Detect which cell encompasses the target text, then output its (X, Y) center coordinate. 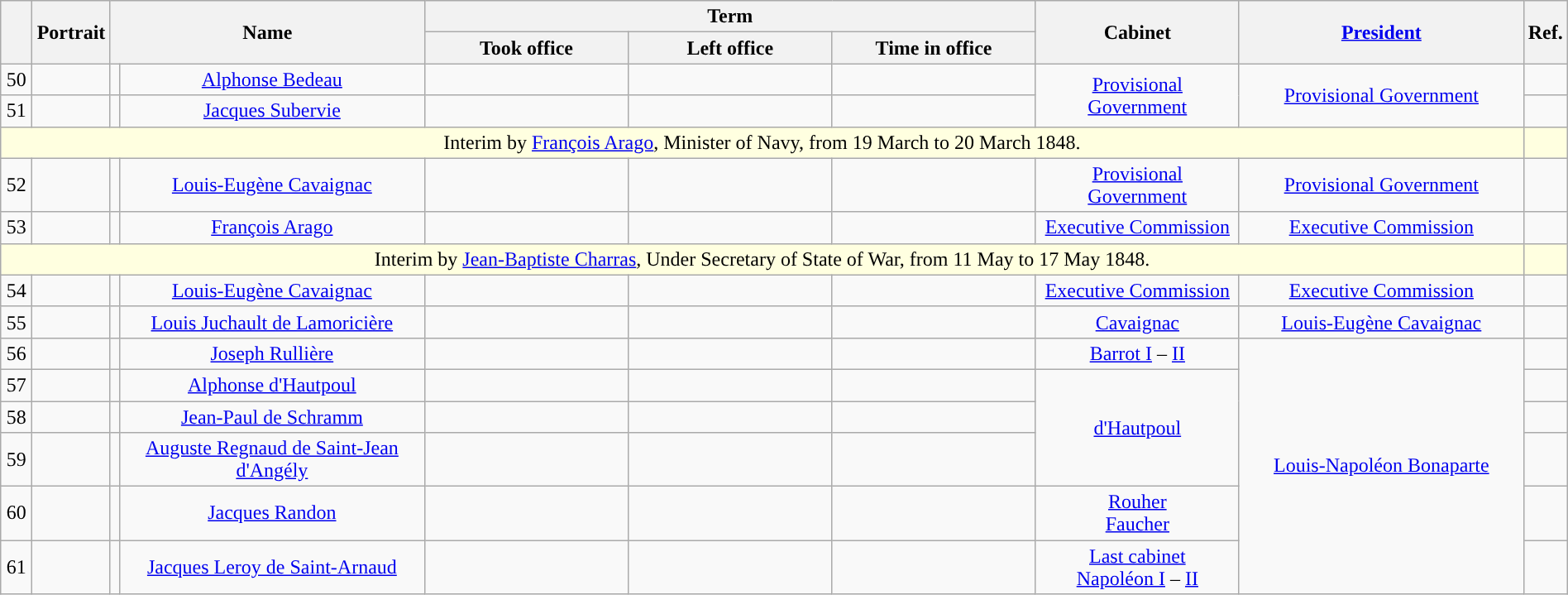
61 (17, 568)
Term (729, 17)
53 (17, 228)
59 (17, 460)
60 (17, 513)
d'Hautpoul (1137, 427)
President (1381, 32)
51 (17, 111)
Cavaignac (1137, 322)
Jacques Randon (271, 513)
Barrot I – II (1137, 353)
50 (17, 79)
Left office (730, 48)
Auguste Regnaud de Saint-Jean d'Angély (271, 460)
Jacques Leroy de Saint-Arnaud (271, 568)
Joseph Rullière (271, 353)
56 (17, 353)
Interim by François Arago, Minister of Navy, from 19 March to 20 March 1848. (762, 142)
Took office (526, 48)
58 (17, 416)
55 (17, 322)
52 (17, 185)
Interim by Jean-Baptiste Charras, Under Secretary of State of War, from 11 May to 17 May 1848. (762, 259)
Portrait (71, 32)
François Arago (271, 228)
57 (17, 385)
Time in office (934, 48)
Louis-Napoléon Bonaparte (1381, 465)
Last cabinetNapoléon I – II (1137, 568)
Ref. (1545, 32)
Jacques Subervie (271, 111)
Alphonse Bedeau (271, 79)
Jean-Paul de Schramm (271, 416)
Name (267, 32)
RouherFaucher (1137, 513)
Louis Juchault de Lamoricière (271, 322)
54 (17, 290)
Cabinet (1137, 32)
Alphonse d'Hautpoul (271, 385)
